Return the (x, y) coordinate for the center point of the cell that contains the specified text.  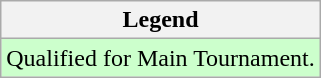
Qualified for Main Tournament. (161, 58)
Legend (161, 20)
